Identify which cell holds the provided text, then report its (X, Y) central coordinate. 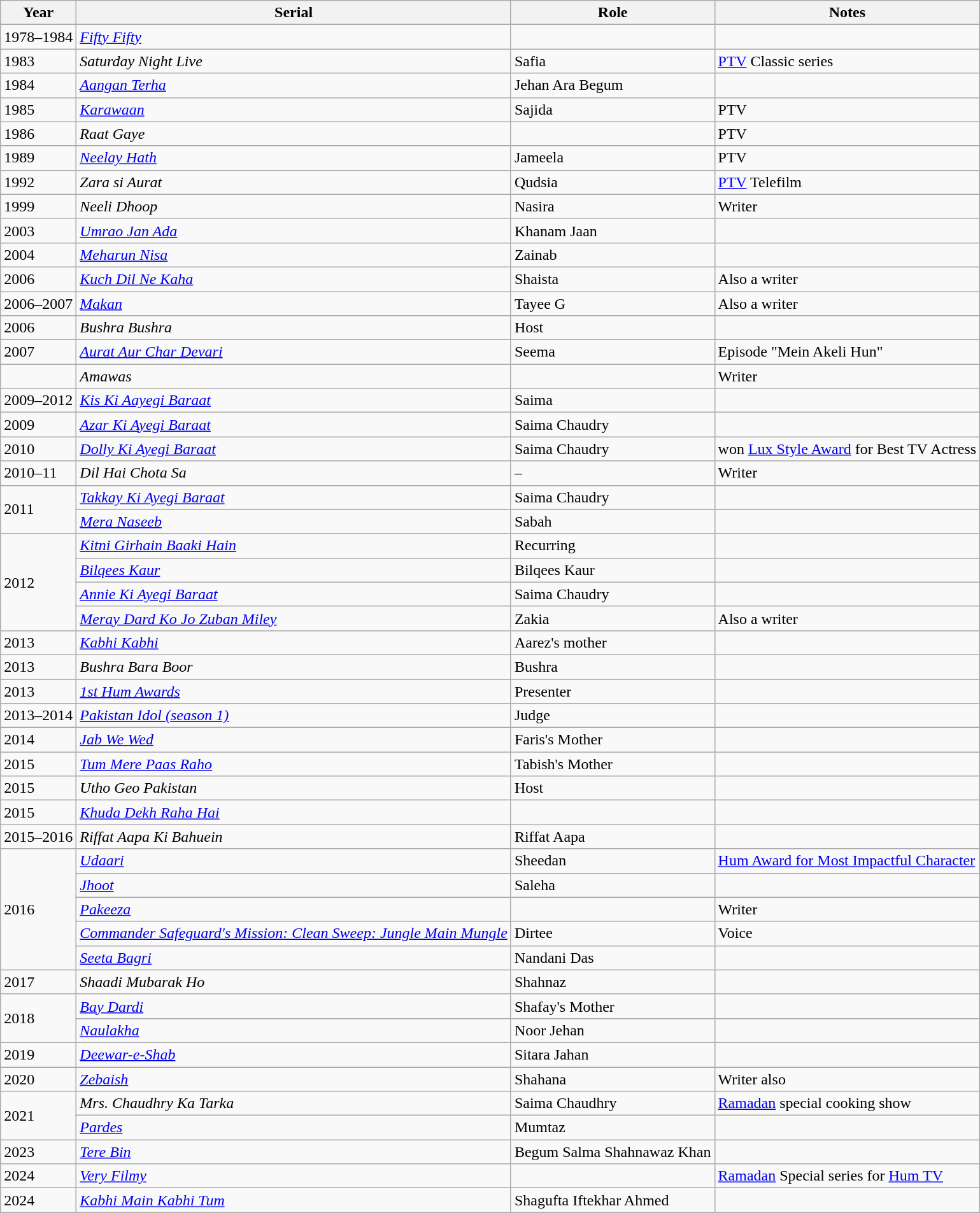
Tabish's Mother (613, 764)
2017 (38, 982)
PTV Classic series (847, 61)
Qudsia (613, 182)
Shaadi Mubarak Ho (294, 982)
Aurat Aur Char Devari (294, 352)
Bushra Bara Boor (294, 667)
2006–2007 (38, 304)
Commander Safeguard's Mission: Clean Sweep: Jungle Main Mungle (294, 933)
Begum Salma Shahnawaz Khan (613, 1152)
Shahnaz (613, 982)
Jehan Ara Begum (613, 85)
1983 (38, 61)
Mera Naseeb (294, 521)
Riffat Aapa Ki Bahuein (294, 837)
Ramadan Special series for Hum TV (847, 1176)
Dolly Ki Ayegi Baraat (294, 449)
Notes (847, 13)
Zara si Aurat (294, 182)
2013–2014 (38, 716)
1989 (38, 158)
Utho Geo Pakistan (294, 788)
Karawaan (294, 110)
Year (38, 13)
1985 (38, 110)
Hum Award for Most Impactful Character (847, 861)
Jab We Wed (294, 740)
Dirtee (613, 933)
Tere Bin (294, 1152)
2016 (38, 909)
Presenter (613, 691)
Meharun Nisa (294, 255)
Zebaish (294, 1079)
Sajida (613, 110)
Kuch Dil Ne Kaha (294, 279)
won Lux Style Award for Best TV Actress (847, 449)
Bushra Bushra (294, 328)
1978–1984 (38, 37)
1984 (38, 85)
2014 (38, 740)
Raat Gaye (294, 134)
Mumtaz (613, 1128)
Ramadan special cooking show (847, 1103)
1st Hum Awards (294, 691)
PTV Telefilm (847, 182)
Mrs. Chaudhry Ka Tarka (294, 1103)
2015–2016 (38, 837)
Saleha (613, 885)
Role (613, 13)
Shaista (613, 279)
Kabhi Kabhi (294, 642)
Kabhi Main Kabhi Tum (294, 1200)
Sheedan (613, 861)
2009–2012 (38, 401)
Nandani Das (613, 958)
Seeta Bagri (294, 958)
Tum Mere Paas Raho (294, 764)
Noor Jehan (613, 1030)
Nasira (613, 206)
2011 (38, 509)
Zakia (613, 618)
2004 (38, 255)
Aarez's mother (613, 642)
Saima Chaudhry (613, 1103)
Jameela (613, 158)
Shagufta Iftekhar Ahmed (613, 1200)
Episode "Mein Akeli Hun" (847, 352)
Kitni Girhain Baaki Hain (294, 546)
Sitara Jahan (613, 1054)
Naulakha (294, 1030)
1999 (38, 206)
Khuda Dekh Raha Hai (294, 812)
Shafay's Mother (613, 1006)
Pakistan Idol (season 1) (294, 716)
Shahana (613, 1079)
Udaari (294, 861)
2023 (38, 1152)
2010–11 (38, 473)
Deewar-e-Shab (294, 1054)
Bay Dardi (294, 1006)
2020 (38, 1079)
2018 (38, 1018)
Judge (613, 716)
2012 (38, 582)
Khanam Jaan (613, 231)
Amawas (294, 376)
Pardes (294, 1128)
Umrao Jan Ada (294, 231)
Kis Ki Aayegi Baraat (294, 401)
Serial (294, 13)
Makan (294, 304)
Aangan Terha (294, 85)
Fifty Fifty (294, 37)
Bushra (613, 667)
2010 (38, 449)
Recurring (613, 546)
Annie Ki Ayegi Baraat (294, 594)
2019 (38, 1054)
2007 (38, 352)
Neeli Dhoop (294, 206)
Saturday Night Live (294, 61)
2003 (38, 231)
Azar Ki Ayegi Baraat (294, 425)
Zainab (613, 255)
Very Filmy (294, 1176)
2021 (38, 1116)
Saima (613, 401)
Seema (613, 352)
1992 (38, 182)
Pakeeza (294, 909)
Safia (613, 61)
Takkay Ki Ayegi Baraat (294, 497)
Riffat Aapa (613, 837)
Voice (847, 933)
Writer also (847, 1079)
2009 (38, 425)
Faris's Mother (613, 740)
Jhoot (294, 885)
– (613, 473)
Tayee G (613, 304)
Meray Dard Ko Jo Zuban Miley (294, 618)
Sabah (613, 521)
Neelay Hath (294, 158)
1986 (38, 134)
Dil Hai Chota Sa (294, 473)
